Output the [x, y] coordinate of the center of the cell containing the given text.  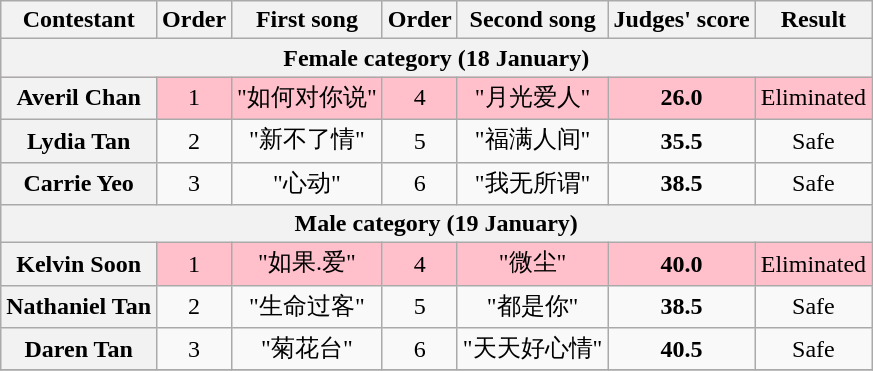
"如何对你说" [308, 98]
40.5 [682, 350]
"都是你" [532, 306]
Carrie Yeo [79, 184]
"如果.爱" [308, 264]
Lydia Tan [79, 140]
"福满人间" [532, 140]
First song [308, 20]
"月光爱人" [532, 98]
Contestant [79, 20]
Second song [532, 20]
40.0 [682, 264]
"新不了情" [308, 140]
26.0 [682, 98]
Kelvin Soon [79, 264]
Nathaniel Tan [79, 306]
Male category (19 January) [436, 224]
"微尘" [532, 264]
Averil Chan [79, 98]
"天天好心情" [532, 350]
"心动" [308, 184]
Daren Tan [79, 350]
"我无所谓" [532, 184]
Female category (18 January) [436, 58]
"菊花台" [308, 350]
"生命过客" [308, 306]
Judges' score [682, 20]
Result [813, 20]
35.5 [682, 140]
